Find where the given text appears and provide that cell's center as (x, y) coordinate. 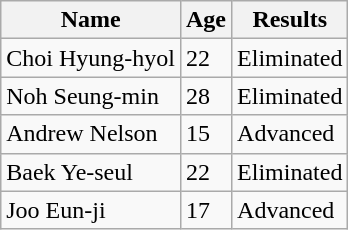
Results (290, 20)
Age (206, 20)
Noh Seung-min (91, 96)
28 (206, 96)
Baek Ye-seul (91, 172)
17 (206, 210)
Andrew Nelson (91, 134)
Name (91, 20)
15 (206, 134)
Joo Eun-ji (91, 210)
Choi Hyung-hyol (91, 58)
